Return [x, y] of the center of cell containing provided text 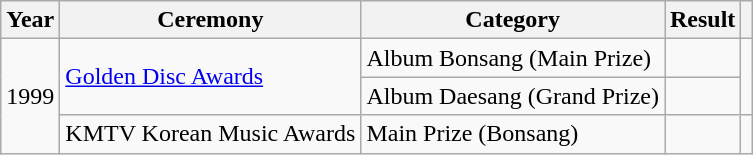
Album Daesang (Grand Prize) [513, 96]
Main Prize (Bonsang) [513, 134]
Golden Disc Awards [210, 77]
Category [513, 20]
Year [30, 20]
KMTV Korean Music Awards [210, 134]
1999 [30, 96]
Result [702, 20]
Album Bonsang (Main Prize) [513, 58]
Ceremony [210, 20]
